Scan for the cell matching the given text and deliver its [X, Y] coordinate at center. 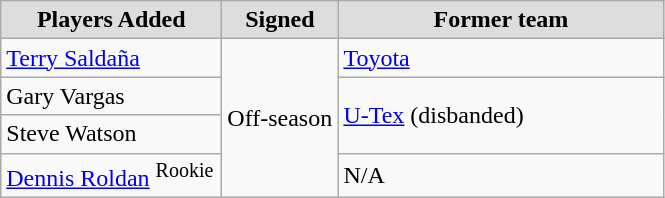
Off-season [280, 118]
Gary Vargas [112, 96]
Dennis Roldan Rookie [112, 176]
Terry Saldaña [112, 58]
Players Added [112, 20]
N/A [501, 176]
U-Tex (disbanded) [501, 115]
Steve Watson [112, 134]
Former team [501, 20]
Signed [280, 20]
Toyota [501, 58]
